Output the (X, Y) coordinate of the center of the cell containing the given text.  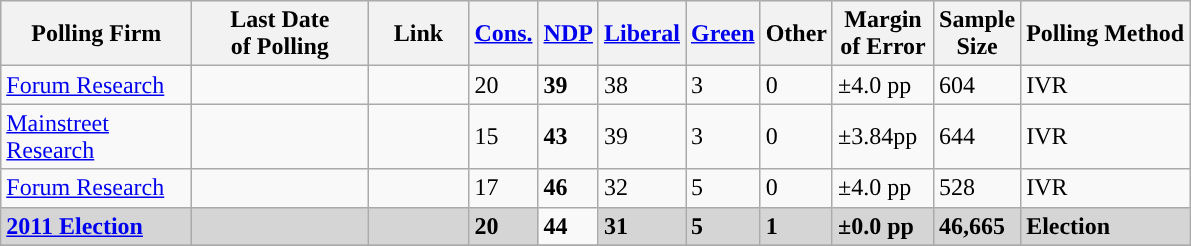
SampleSize (978, 34)
Liberal (642, 34)
Polling Firm (96, 34)
±3.84pp (882, 136)
1 (796, 226)
17 (504, 188)
32 (642, 188)
644 (978, 136)
Cons. (504, 34)
Polling Method (1106, 34)
Green (724, 34)
NDP (568, 34)
Other (796, 34)
46,665 (978, 226)
2011 Election (96, 226)
604 (978, 85)
31 (642, 226)
±0.0 pp (882, 226)
Last Dateof Polling (280, 34)
Mainstreet Research (96, 136)
15 (504, 136)
44 (568, 226)
43 (568, 136)
Marginof Error (882, 34)
46 (568, 188)
Election (1106, 226)
528 (978, 188)
38 (642, 85)
Link (418, 34)
